Search for the cell housing the specified text and yield its [X, Y] center coordinate. 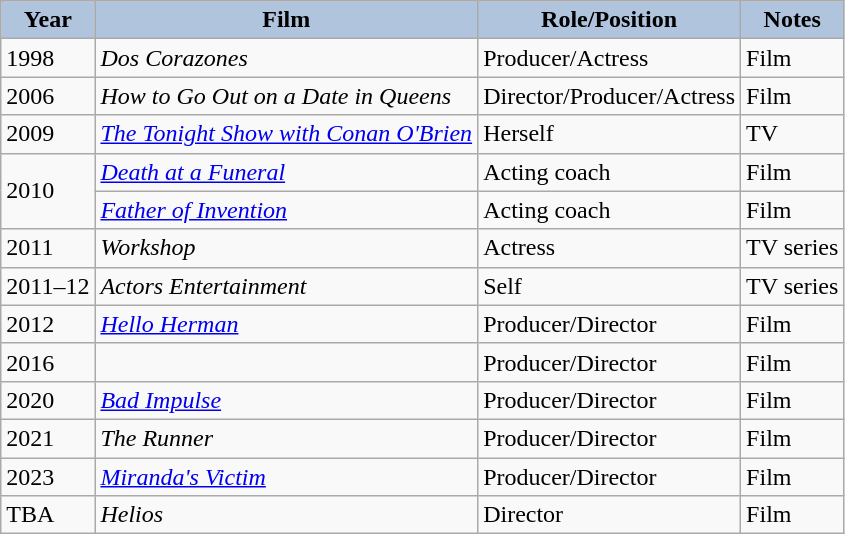
Dos Corazones [286, 58]
Herself [610, 134]
Role/Position [610, 20]
Producer/Actress [610, 58]
TV [792, 134]
Death at a Funeral [286, 172]
Miranda's Victim [286, 477]
Actors Entertainment [286, 286]
Actress [610, 248]
2020 [48, 400]
Director [610, 515]
Year [48, 20]
2011–12 [48, 286]
2009 [48, 134]
2016 [48, 362]
The Runner [286, 438]
Director/Producer/Actress [610, 96]
Bad Impulse [286, 400]
Father of Invention [286, 210]
TBA [48, 515]
Hello Herman [286, 324]
Workshop [286, 248]
Notes [792, 20]
2012 [48, 324]
2023 [48, 477]
How to Go Out on a Date in Queens [286, 96]
1998 [48, 58]
2011 [48, 248]
The Tonight Show with Conan O'Brien [286, 134]
2010 [48, 191]
Helios [286, 515]
2021 [48, 438]
2006 [48, 96]
Self [610, 286]
